Scan for the cell matching the given text and deliver its [x, y] coordinate at center. 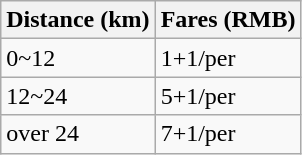
12~24 [78, 96]
1+1/per [228, 58]
5+1/per [228, 96]
0~12 [78, 58]
7+1/per [228, 134]
Fares (RMB) [228, 20]
over 24 [78, 134]
Distance (km) [78, 20]
